Return the [x, y] coordinate for the center point of the cell that contains the specified text.  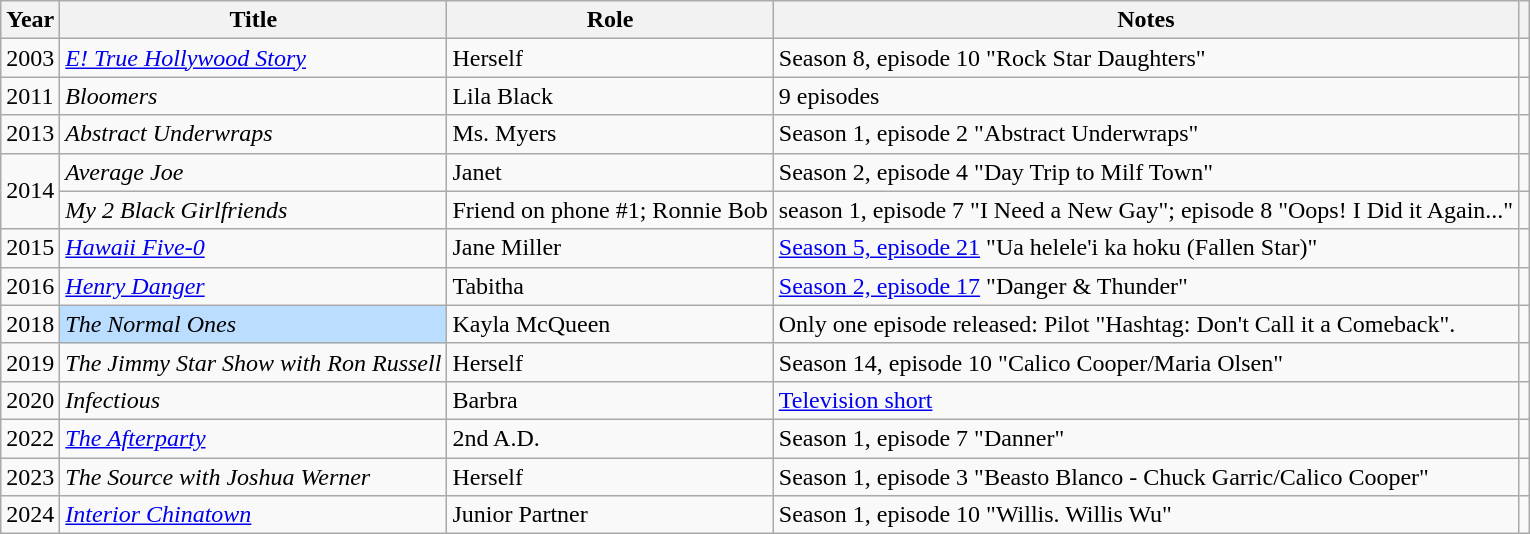
The Source with Joshua Werner [254, 477]
2013 [30, 134]
Season 8, episode 10 "Rock Star Daughters" [1146, 58]
Average Joe [254, 172]
Role [610, 20]
Season 1, episode 7 "Danner" [1146, 438]
2014 [30, 191]
Bloomers [254, 96]
Janet [610, 172]
2018 [30, 324]
Henry Danger [254, 286]
Junior Partner [610, 515]
The Jimmy Star Show with Ron Russell [254, 362]
Ms. Myers [610, 134]
Year [30, 20]
The Normal Ones [254, 324]
My 2 Black Girlfriends [254, 210]
Kayla McQueen [610, 324]
2022 [30, 438]
Infectious [254, 400]
The Afterparty [254, 438]
Lila Black [610, 96]
2016 [30, 286]
2019 [30, 362]
Season 14, episode 10 "Calico Cooper/Maria Olsen" [1146, 362]
2011 [30, 96]
Barbra [610, 400]
2020 [30, 400]
season 1, episode 7 "I Need a New Gay"; episode 8 "Oops! I Did it Again..." [1146, 210]
E! True Hollywood Story [254, 58]
Season 2, episode 17 "Danger & Thunder" [1146, 286]
Television short [1146, 400]
Title [254, 20]
Tabitha [610, 286]
Season 5, episode 21 "Ua helele'i ka hoku (Fallen Star)" [1146, 248]
Abstract Underwraps [254, 134]
9 episodes [1146, 96]
Season 2, episode 4 "Day Trip to Milf Town" [1146, 172]
Season 1, episode 3 "Beasto Blanco - Chuck Garric/Calico Cooper" [1146, 477]
2023 [30, 477]
2024 [30, 515]
Only one episode released: Pilot "Hashtag: Don't Call it a Comeback". [1146, 324]
Jane Miller [610, 248]
Season 1, episode 2 "Abstract Underwraps" [1146, 134]
Interior Chinatown [254, 515]
Friend on phone #1; Ronnie Bob [610, 210]
Hawaii Five-0 [254, 248]
2015 [30, 248]
Notes [1146, 20]
Season 1, episode 10 "Willis. Willis Wu" [1146, 515]
2nd A.D. [610, 438]
2003 [30, 58]
